Return (x, y) of the center of cell containing provided text 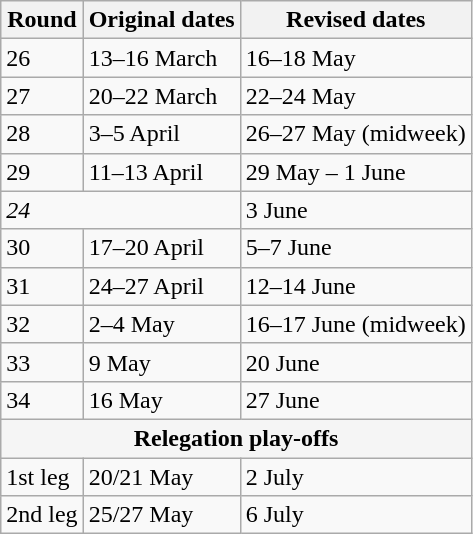
Relegation play-offs (236, 438)
24–27 April (162, 286)
25/27 May (162, 515)
31 (42, 286)
26 (42, 58)
3 June (356, 210)
27 (42, 96)
20 June (356, 362)
5–7 June (356, 248)
2nd leg (42, 515)
Round (42, 20)
22–24 May (356, 96)
1st leg (42, 477)
16 May (162, 400)
24 (120, 210)
16–18 May (356, 58)
16–17 June (midweek) (356, 324)
27 June (356, 400)
29 (42, 172)
Original dates (162, 20)
6 July (356, 515)
34 (42, 400)
13–16 March (162, 58)
20–22 March (162, 96)
3–5 April (162, 134)
26–27 May (midweek) (356, 134)
11–13 April (162, 172)
12–14 June (356, 286)
20/21 May (162, 477)
9 May (162, 362)
28 (42, 134)
30 (42, 248)
2 July (356, 477)
17–20 April (162, 248)
29 May – 1 June (356, 172)
33 (42, 362)
2–4 May (162, 324)
Revised dates (356, 20)
32 (42, 324)
